Extract the (X, Y) coordinate from the center of the cell holding the provided text.  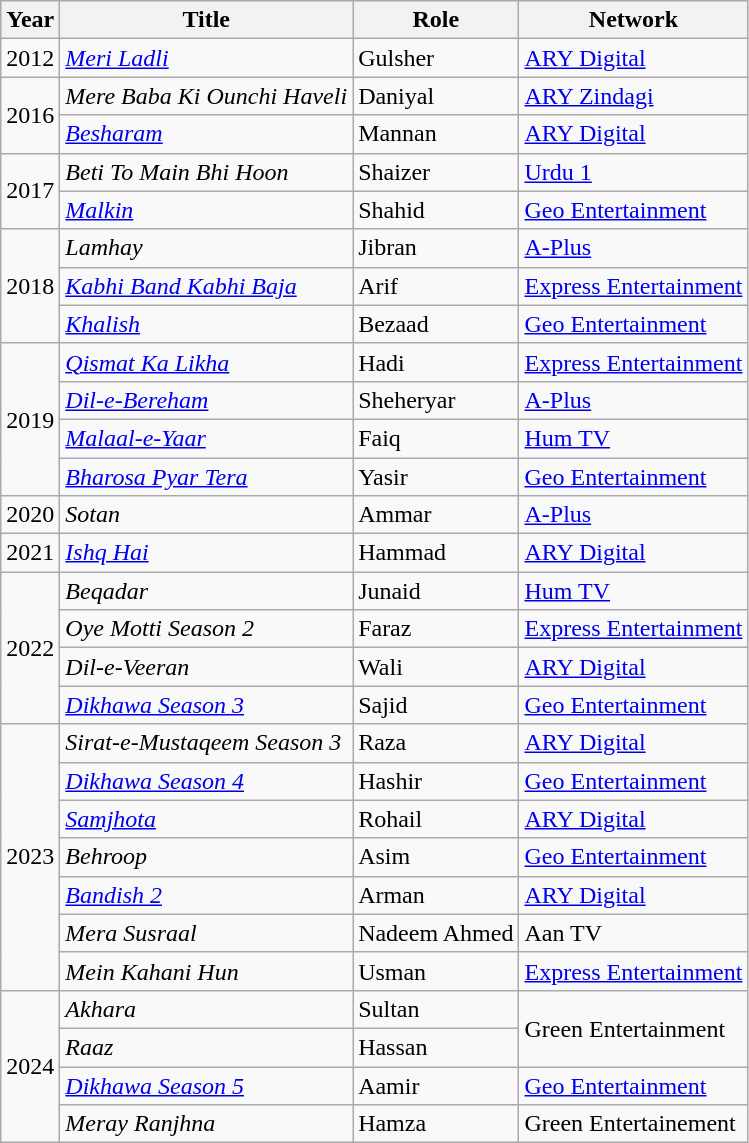
Faraz (436, 629)
Network (634, 20)
Besharam (206, 134)
Dikhawa Season 4 (206, 781)
Qismat Ka Likha (206, 362)
Raaz (206, 1047)
Mannan (436, 134)
Aamir (436, 1085)
Bandish 2 (206, 895)
Green Entertainment (634, 1028)
Lamhay (206, 248)
Asim (436, 857)
Jibran (436, 248)
Shahid (436, 210)
Wali (436, 667)
Meri Ladli (206, 58)
Beti To Main Bhi Hoon (206, 172)
Malkin (206, 210)
Bharosa Pyar Tera (206, 477)
Usman (436, 971)
2018 (30, 286)
Akhara (206, 1009)
Sajid (436, 705)
Sheheryar (436, 400)
Title (206, 20)
Dikhawa Season 5 (206, 1085)
Dil-e-Veeran (206, 667)
Ammar (436, 515)
2016 (30, 115)
Yasir (436, 477)
Dikhawa Season 3 (206, 705)
Role (436, 20)
Hassan (436, 1047)
2017 (30, 191)
2024 (30, 1066)
Kabhi Band Kabhi Baja (206, 286)
2019 (30, 419)
Mein Kahani Hun (206, 971)
Junaid (436, 591)
2012 (30, 58)
Beqadar (206, 591)
2022 (30, 648)
Samjhota (206, 819)
Shaizer (436, 172)
Malaal-e-Yaar (206, 438)
2021 (30, 553)
Bezaad (436, 324)
Ishq Hai (206, 553)
Daniyal (436, 96)
2023 (30, 857)
Urdu 1 (634, 172)
Green Entertainement (634, 1124)
Khalish (206, 324)
Hashir (436, 781)
Nadeem Ahmed (436, 933)
2020 (30, 515)
Gulsher (436, 58)
Sirat-e-Mustaqeem Season 3 (206, 743)
Mera Susraal (206, 933)
Arman (436, 895)
Year (30, 20)
Arif (436, 286)
Mere Baba Ki Ounchi Haveli (206, 96)
Raza (436, 743)
Rohail (436, 819)
Hammad (436, 553)
Hadi (436, 362)
Hamza (436, 1124)
Behroop (206, 857)
Oye Motti Season 2 (206, 629)
Dil-e-Bereham (206, 400)
ARY Zindagi (634, 96)
Sotan (206, 515)
Aan TV (634, 933)
Meray Ranjhna (206, 1124)
Faiq (436, 438)
Sultan (436, 1009)
